Determine the (X, Y) coordinate at the center of the cell enclosing the given text.  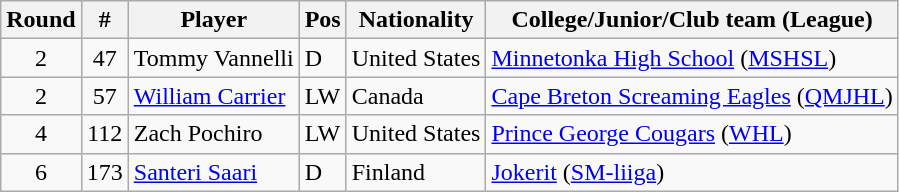
Finland (416, 172)
College/Junior/Club team (League) (692, 20)
Minnetonka High School (MSHSL) (692, 58)
Pos (322, 20)
Cape Breton Screaming Eagles (QMJHL) (692, 96)
112 (104, 134)
Prince George Cougars (WHL) (692, 134)
# (104, 20)
Tommy Vannelli (214, 58)
Santeri Saari (214, 172)
4 (41, 134)
47 (104, 58)
Round (41, 20)
Player (214, 20)
William Carrier (214, 96)
Nationality (416, 20)
Jokerit (SM-liiga) (692, 172)
Zach Pochiro (214, 134)
173 (104, 172)
Canada (416, 96)
57 (104, 96)
6 (41, 172)
